From the cell containing the given text, extract its center point as [x, y] coordinate. 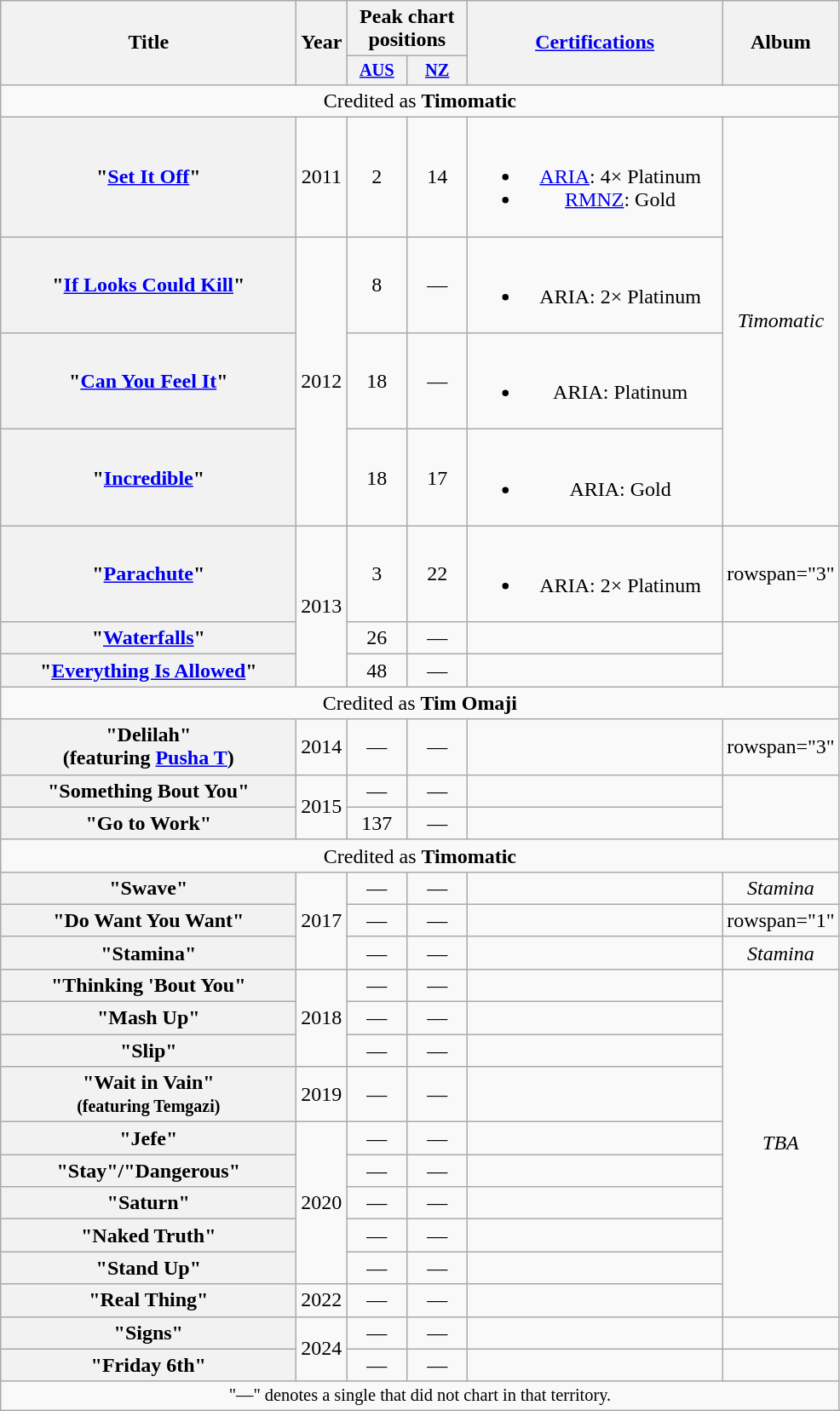
2013 [322, 607]
2011 [322, 177]
"Stay"/"Dangerous" [148, 1171]
2024 [322, 1349]
"Go to Work" [148, 823]
rowspan="1" [781, 920]
"Waterfalls" [148, 638]
Peak chart positions [407, 29]
NZ [438, 71]
"Can You Feel It" [148, 382]
Title [148, 43]
14 [438, 177]
ARIA: Gold [595, 477]
"Signs" [148, 1333]
TBA [781, 1143]
"Thinking 'Bout You" [148, 985]
"Naked Truth" [148, 1235]
"Mash Up" [148, 1018]
"Stand Up" [148, 1268]
2017 [322, 920]
ARIA: Platinum [595, 382]
"Saturn" [148, 1203]
137 [377, 823]
2022 [322, 1300]
8 [377, 285]
"Parachute" [148, 574]
Timomatic [781, 322]
2 [377, 177]
ARIA: 4× PlatinumRMNZ: Gold [595, 177]
"Jefe" [148, 1138]
"Swave" [148, 888]
Certifications [595, 43]
2015 [322, 807]
3 [377, 574]
2020 [322, 1203]
Credited as Tim Omaji [420, 703]
Year [322, 43]
2014 [322, 746]
"Something Bout You" [148, 791]
17 [438, 477]
"Real Thing" [148, 1300]
"If Looks Could Kill" [148, 285]
22 [438, 574]
2018 [322, 1017]
48 [377, 671]
"Do Want You Want" [148, 920]
2012 [322, 382]
"Slip" [148, 1051]
"Stamina" [148, 953]
AUS [377, 71]
"Delilah"(featuring Pusha T) [148, 746]
"Wait in Vain" (featuring Temgazi) [148, 1094]
"—" denotes a single that did not chart in that territory. [420, 1396]
2019 [322, 1094]
"Set It Off" [148, 177]
"Everything Is Allowed" [148, 671]
26 [377, 638]
Album [781, 43]
"Friday 6th" [148, 1365]
"Incredible" [148, 477]
